Detect which cell encompasses the target text, then output its (x, y) center coordinate. 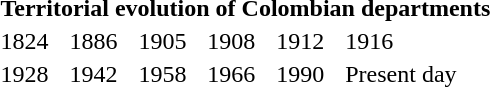
1886 (101, 41)
1912 (308, 41)
1905 (170, 41)
1908 (239, 41)
